For the text-containing cell, return its midpoint in [x, y] coordinate format. 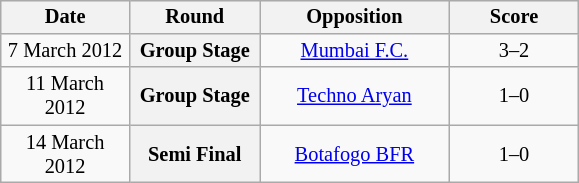
Botafogo BFR [355, 154]
Round [195, 17]
14 March 2012 [65, 154]
Mumbai F.C. [355, 51]
Opposition [355, 17]
7 March 2012 [65, 51]
Techno Aryan [355, 96]
Score [514, 17]
11 March 2012 [65, 96]
Date [65, 17]
3–2 [514, 51]
Semi Final [195, 154]
